Scan for the cell matching the given text and deliver its [X, Y] coordinate at center. 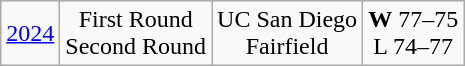
W 77–75 L 74–77 [414, 34]
2024 [30, 34]
UC San DiegoFairfield [288, 34]
First RoundSecond Round [136, 34]
